Extract the [X, Y] coordinate from the center of the cell holding the provided text.  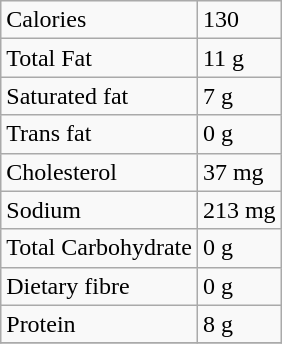
Sodium [100, 210]
Total Carbohydrate [100, 248]
Saturated fat [100, 96]
11 g [239, 58]
130 [239, 20]
Dietary fibre [100, 286]
Total Fat [100, 58]
Cholesterol [100, 172]
8 g [239, 324]
Trans fat [100, 134]
213 mg [239, 210]
37 mg [239, 172]
Calories [100, 20]
Protein [100, 324]
7 g [239, 96]
